Determine the (X, Y) coordinate at the center of the cell enclosing the given text.  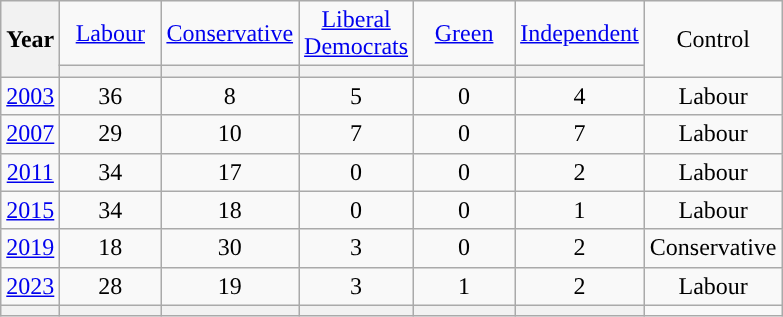
2007 (30, 134)
19 (230, 286)
5 (356, 96)
30 (230, 248)
10 (230, 134)
Independent (580, 34)
36 (110, 96)
Control (713, 39)
Year (30, 39)
29 (110, 134)
2003 (30, 96)
2023 (30, 286)
28 (110, 286)
Liberal Democrats (356, 34)
Green (464, 34)
2015 (30, 210)
2019 (30, 248)
17 (230, 172)
2011 (30, 172)
8 (230, 96)
4 (580, 96)
